From the cell containing the given text, extract its center point as [X, Y] coordinate. 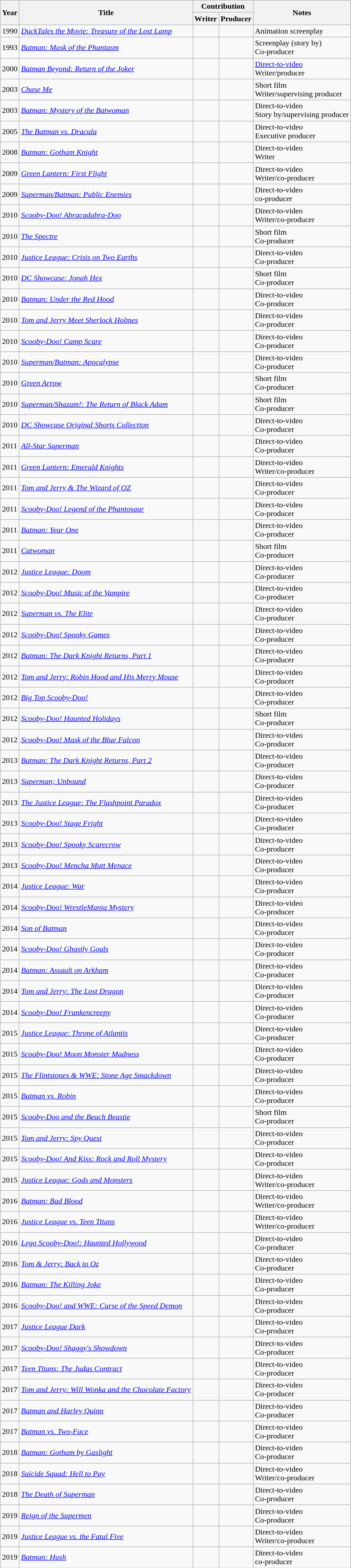
Justice League: Throne of Atlantis [106, 1033]
DC Showcase Original Shorts Collection [106, 425]
Batman: Bad Blood [106, 1201]
Notes [302, 13]
Tom and Jerry & The Wizard of OZ [106, 488]
Superman/Batman: Public Enemies [106, 194]
Scooby-Doo! Mask of the Blue Falcon [106, 739]
Scooby-Doo! Spooky Scarecrow [106, 844]
Scooby-Doo! Ghastly Goals [106, 950]
Batman: The Dark Knight Returns, Part 2 [106, 761]
Lego Scooby-Doo!: Haunted Hollywood [106, 1243]
Batman vs. Two-Face [106, 1432]
Son of Batman [106, 928]
Batman: Under the Red Hood [106, 299]
Batman: The Killing Joke [106, 1285]
2008 [10, 152]
Year [10, 13]
Catwoman [106, 550]
Teen Titans: The Judas Contract [106, 1368]
Tom and Jerry: Spy Quest [106, 1138]
Green Lantern: Emerald Knights [106, 467]
Scooby-Doo! Stage Fright [106, 823]
2005 [10, 131]
Batman: Mystery of the Batwoman [106, 110]
Superman vs. The Elite [106, 614]
Big Top Scooby-Doo! [106, 697]
Scooby-Doo! Abracadabra-Doo [106, 215]
Tom and Jerry Meet Sherlock Holmes [106, 320]
Batman Beyond: Return of the Joker [106, 68]
Justice League: War [106, 886]
Writer [206, 19]
Direct-to-videoWriter/producer [302, 68]
1990 [10, 31]
Scooby-Doo! WrestleMania Mystery [106, 907]
Scooby-Doo! Shaggy's Showdown [106, 1348]
Superman; Unbound [106, 781]
Justice League vs. Teen Titans [106, 1222]
Chase Me [106, 90]
Scooby-Doo! Camp Scare [106, 341]
Justice League: Crisis on Two Earths [106, 257]
1993 [10, 48]
Scooby-Doo! Legend of the Phantosaur [106, 509]
The Batman vs. Dracula [106, 131]
The Flintstones & WWE: Stone Age Smackdown [106, 1075]
The Death of Superman [106, 1494]
Batman and Harley Quinn [106, 1410]
Batman: Gotham by Gaslight [106, 1452]
Batman: The Dark Knight Returns, Part 1 [106, 656]
Green Arrow [106, 383]
Superman/Batman: Apocalypse [106, 362]
Batman: Hush [106, 1557]
Producer [236, 19]
Tom and Jerry: Robin Hood and His Merry Mouse [106, 677]
Screenplay (story by)Co-producer [302, 48]
Tom and Jerry: The Lost Dragon [106, 991]
Batman: Year One [106, 530]
All-Star Superman [106, 446]
Scooby-Doo and the Beach Beastie [106, 1117]
Tom & Jerry: Back to Oz [106, 1264]
Scooby-Doo! Frankencreepy [106, 1012]
Green Lantern: First Flight [106, 173]
Direct-to-videoWriter [302, 152]
Justice League: Doom [106, 572]
The Spectre [106, 236]
Batman vs. Robin [106, 1096]
Batman: Mask of the Phantasm [106, 48]
Tom and Jerry: Will Wonka and the Chocolate Factory [106, 1390]
Batman: Gotham Knight [106, 152]
Scooby-Doo! Haunted Holidays [106, 719]
Justice League: Gods and Monsters [106, 1180]
DuckTales the Movie: Treasure of the Lost Lamp [106, 31]
Scooby-Doo! Moon Monster Madness [106, 1054]
Batman: Assault on Arkham [106, 970]
Scooby-Doo! Music of the Vampire [106, 593]
Scooby-Doo! And Kiss: Rock and Roll Mystery [106, 1159]
Suicide Squad: Hell to Pay [106, 1474]
2000 [10, 68]
Superman/Shazam!: The Return of Black Adam [106, 404]
Direct-to-videoExecutive producer [302, 131]
Animation screenplay [302, 31]
Reign of the Supermen [106, 1515]
Contribution [223, 6]
Scooby-Doo! Spooky Games [106, 635]
Title [106, 13]
Direct-to-videoStory by/supervising producer [302, 110]
Scooby-Doo! and WWE: Curse of the Speed Demon [106, 1306]
DC Showcase: Jonah Hex [106, 278]
Scooby-Doo! Mencha Mutt Menace [106, 865]
Short filmWriter/supervising producer [302, 90]
Justice League Dark [106, 1327]
The Justice League: The Flashpoint Paradox [106, 803]
Justice League vs. the Fatal Five [106, 1536]
